Search for the cell housing the specified text and yield its (X, Y) center coordinate. 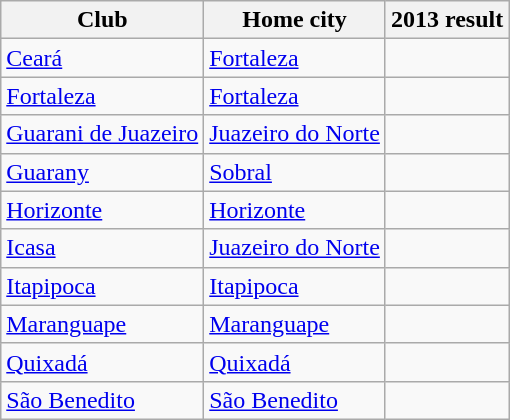
Home city (295, 20)
2013 result (446, 20)
Ceará (102, 58)
Guarani de Juazeiro (102, 134)
Club (102, 20)
Icasa (102, 248)
Guarany (102, 172)
Sobral (295, 172)
